Pinpoint the cell where the given text exists, returning its (X, Y) midpoint coordinate. 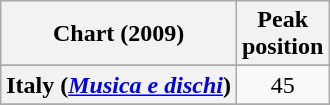
Chart (2009) (119, 34)
45 (282, 85)
Peakposition (282, 34)
Italy (Musica e dischi) (119, 85)
